Identify which cell holds the provided text, then report its [x, y] central coordinate. 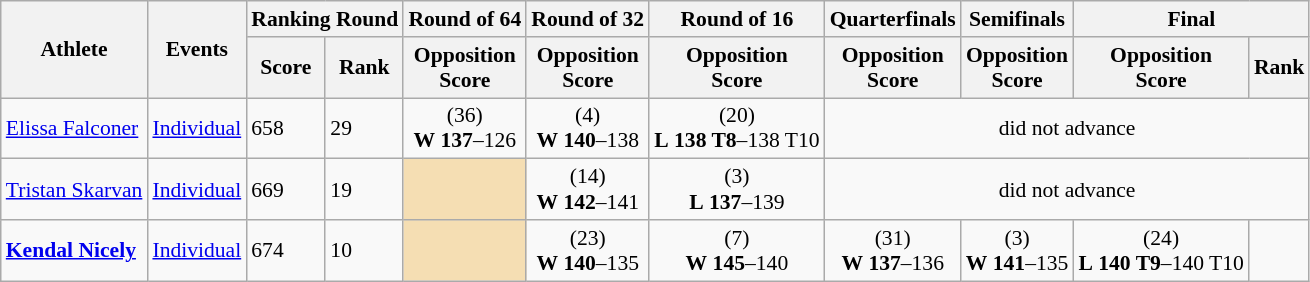
(36) W 137–126 [464, 128]
Final [1191, 19]
(3) L 137–139 [737, 190]
(23) W 140–135 [588, 250]
(7) W 145–140 [737, 250]
Semifinals [1018, 19]
(31) W 137–136 [893, 250]
Athlete [74, 50]
Events [196, 50]
Elissa Falconer [74, 128]
Score [286, 68]
(24) L 140 T9–140 T10 [1161, 250]
29 [364, 128]
Round of 16 [737, 19]
10 [364, 250]
674 [286, 250]
658 [286, 128]
Round of 64 [464, 19]
Tristan Skarvan [74, 190]
669 [286, 190]
Ranking Round [324, 19]
(4) W 140–138 [588, 128]
Kendal Nicely [74, 250]
19 [364, 190]
Round of 32 [588, 19]
(14) W 142–141 [588, 190]
Quarterfinals [893, 19]
(3) W 141–135 [1018, 250]
(20) L 138 T8–138 T10 [737, 128]
